Capture the cell that displays the provided text and extract its [x, y] central coordinate. 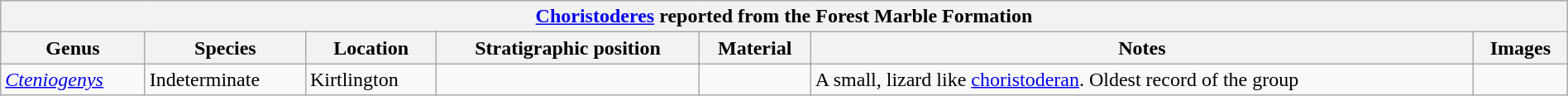
Stratigraphic position [567, 48]
Species [225, 48]
Indeterminate [225, 79]
Location [370, 48]
Notes [1141, 48]
Images [1521, 48]
Cteniogenys [73, 79]
Choristoderes reported from the Forest Marble Formation [784, 17]
Kirtlington [370, 79]
Genus [73, 48]
A small, lizard like choristoderan. Oldest record of the group [1141, 79]
Material [754, 48]
